Pinpoint the cell where the given text exists, returning its (x, y) midpoint coordinate. 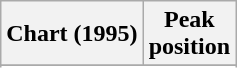
Peakposition (189, 34)
Chart (1995) (72, 34)
